Extract the (x, y) coordinate from the center of the cell holding the provided text.  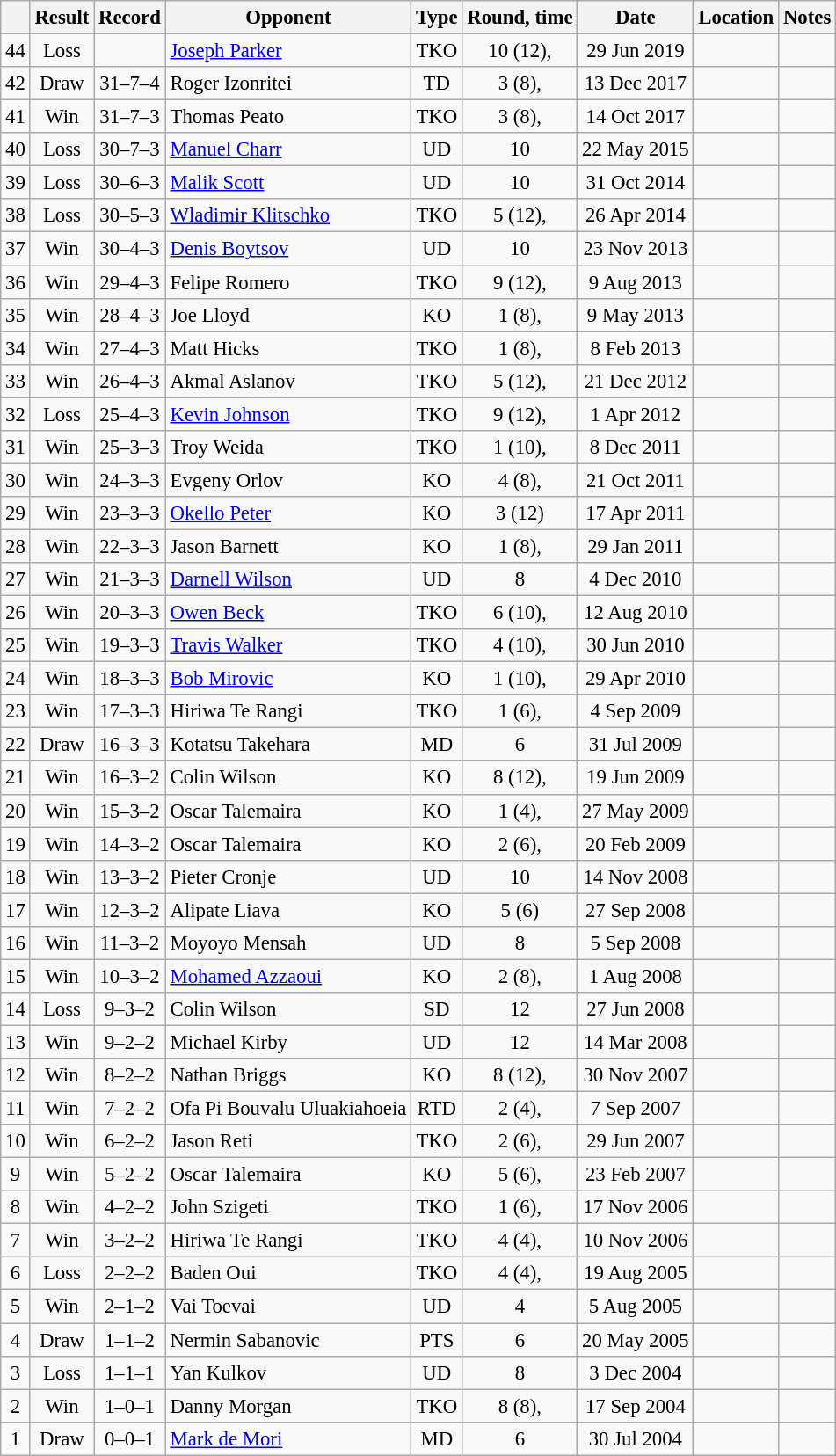
2 (8), (520, 976)
35 (16, 315)
21 Dec 2012 (636, 381)
25–4–3 (130, 414)
15 (16, 976)
Darnell Wilson (288, 579)
30–5–3 (130, 215)
Felipe Romero (288, 282)
2–1–2 (130, 1307)
5 (16, 1307)
31–7–4 (130, 84)
24 (16, 679)
30–6–3 (130, 183)
30 Jun 2010 (636, 645)
3 Dec 2004 (636, 1372)
16–3–3 (130, 745)
18 (16, 877)
4 (8), (520, 480)
41 (16, 117)
30–4–3 (130, 249)
5 Sep 2008 (636, 943)
1 Apr 2012 (636, 414)
40 (16, 149)
9 May 2013 (636, 315)
17 Sep 2004 (636, 1406)
20–3–3 (130, 613)
Pieter Cronje (288, 877)
John Szigeti (288, 1207)
1–1–1 (130, 1372)
Round, time (520, 18)
14–3–2 (130, 844)
Mark de Mori (288, 1438)
Michael Kirby (288, 1042)
14 Nov 2008 (636, 877)
14 (16, 1009)
10 (12), (520, 51)
29 Jun 2007 (636, 1141)
10–3–2 (130, 976)
29 Jan 2011 (636, 546)
44 (16, 51)
17–3–3 (130, 711)
26 Apr 2014 (636, 215)
8–2–2 (130, 1075)
PTS (437, 1340)
17 (16, 910)
22 May 2015 (636, 149)
4–2–2 (130, 1207)
Result (62, 18)
Matt Hicks (288, 348)
11–3–2 (130, 943)
Troy Weida (288, 448)
5 Aug 2005 (636, 1307)
31 Jul 2009 (636, 745)
3 (12) (520, 513)
11 (16, 1109)
Danny Morgan (288, 1406)
Jason Reti (288, 1141)
21–3–3 (130, 579)
Okello Peter (288, 513)
14 Mar 2008 (636, 1042)
27–4–3 (130, 348)
14 Oct 2017 (636, 117)
Opponent (288, 18)
19 Aug 2005 (636, 1274)
28 (16, 546)
12 Aug 2010 (636, 613)
16 (16, 943)
Notes (807, 18)
TD (437, 84)
7 Sep 2007 (636, 1109)
10 Nov 2006 (636, 1241)
5 (6), (520, 1175)
20 Feb 2009 (636, 844)
6–2–2 (130, 1141)
34 (16, 348)
4 (10), (520, 645)
2 (4), (520, 1109)
Moyoyo Mensah (288, 943)
23 (16, 711)
Type (437, 18)
24–3–3 (130, 480)
Record (130, 18)
3 (16, 1372)
Alipate Liava (288, 910)
Mohamed Azzaoui (288, 976)
22 (16, 745)
22–3–3 (130, 546)
20 May 2005 (636, 1340)
21 (16, 778)
13–3–2 (130, 877)
5–2–2 (130, 1175)
30 Nov 2007 (636, 1075)
2–2–2 (130, 1274)
Wladimir Klitschko (288, 215)
28–4–3 (130, 315)
38 (16, 215)
Location (737, 18)
Denis Boytsov (288, 249)
Date (636, 18)
36 (16, 282)
16–3–2 (130, 778)
29 (16, 513)
SD (437, 1009)
0–0–1 (130, 1438)
Roger Izonritei (288, 84)
Malik Scott (288, 183)
13 Dec 2017 (636, 84)
9 Aug 2013 (636, 282)
2 (16, 1406)
Nermin Sabanovic (288, 1340)
30 (16, 480)
5 (6) (520, 910)
31 Oct 2014 (636, 183)
18–3–3 (130, 679)
Manuel Charr (288, 149)
25–3–3 (130, 448)
Travis Walker (288, 645)
27 Jun 2008 (636, 1009)
8 Feb 2013 (636, 348)
1 (4), (520, 811)
1–0–1 (130, 1406)
27 (16, 579)
Kotatsu Takehara (288, 745)
Joe Lloyd (288, 315)
Baden Oui (288, 1274)
Owen Beck (288, 613)
Akmal Aslanov (288, 381)
1 Aug 2008 (636, 976)
19 Jun 2009 (636, 778)
27 Sep 2008 (636, 910)
19 (16, 844)
13 (16, 1042)
Bob Mirovic (288, 679)
4 Sep 2009 (636, 711)
37 (16, 249)
30–7–3 (130, 149)
8 Dec 2011 (636, 448)
1–1–2 (130, 1340)
19–3–3 (130, 645)
Vai Toevai (288, 1307)
17 Apr 2011 (636, 513)
Ofa Pi Bouvalu Uluakiahoeia (288, 1109)
29–4–3 (130, 282)
9 (16, 1175)
26–4–3 (130, 381)
7–2–2 (130, 1109)
31–7–3 (130, 117)
42 (16, 84)
Yan Kulkov (288, 1372)
27 May 2009 (636, 811)
21 Oct 2011 (636, 480)
8 (8), (520, 1406)
9–2–2 (130, 1042)
15–3–2 (130, 811)
12–3–2 (130, 910)
Evgeny Orlov (288, 480)
RTD (437, 1109)
29 Apr 2010 (636, 679)
1 (16, 1438)
32 (16, 414)
6 (10), (520, 613)
20 (16, 811)
29 Jun 2019 (636, 51)
Joseph Parker (288, 51)
3–2–2 (130, 1241)
Nathan Briggs (288, 1075)
Kevin Johnson (288, 414)
23–3–3 (130, 513)
26 (16, 613)
33 (16, 381)
Jason Barnett (288, 546)
25 (16, 645)
30 Jul 2004 (636, 1438)
39 (16, 183)
23 Nov 2013 (636, 249)
Thomas Peato (288, 117)
17 Nov 2006 (636, 1207)
7 (16, 1241)
9–3–2 (130, 1009)
31 (16, 448)
4 Dec 2010 (636, 579)
23 Feb 2007 (636, 1175)
